For the text-containing cell, return its midpoint in [x, y] coordinate format. 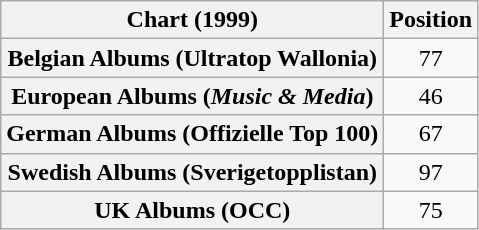
European Albums (Music & Media) [192, 96]
46 [431, 96]
97 [431, 172]
67 [431, 134]
75 [431, 210]
German Albums (Offizielle Top 100) [192, 134]
77 [431, 58]
Belgian Albums (Ultratop Wallonia) [192, 58]
Swedish Albums (Sverigetopplistan) [192, 172]
Chart (1999) [192, 20]
Position [431, 20]
UK Albums (OCC) [192, 210]
